Return the (X, Y) coordinate for the center point of the cell that contains the specified text.  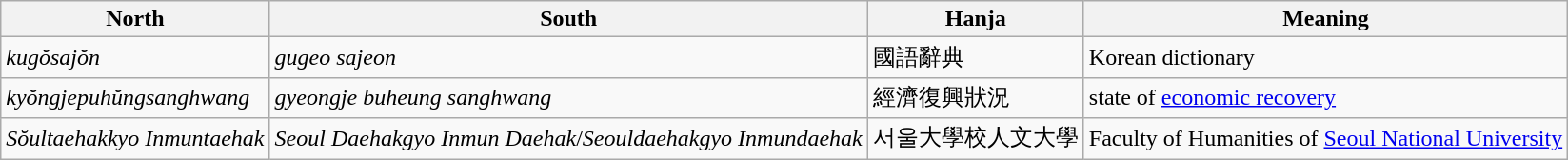
Sŏultaehakkyo Inmuntaehak (135, 139)
kugŏsajŏn (135, 57)
South (568, 19)
North (135, 19)
Faculty of Humanities of Seoul National University (1325, 139)
kyŏngjepuhŭngsanghwang (135, 97)
Korean dictionary (1325, 57)
gugeo sajeon (568, 57)
gyeongje buheung sanghwang (568, 97)
state of economic recovery (1325, 97)
서울大學校人文大學 (975, 139)
國語辭典 (975, 57)
經濟復興狀況 (975, 97)
Meaning (1325, 19)
Hanja (975, 19)
Seoul Daehakgyo Inmun Daehak/Seouldaehakgyo Inmundaehak (568, 139)
